Provide the (X, Y) coordinate of the cell's center where the given text is located.  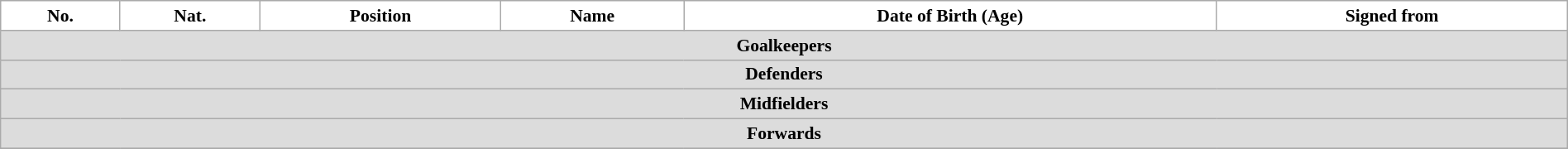
Goalkeepers (784, 46)
Midfielders (784, 104)
Defenders (784, 74)
Forwards (784, 134)
Signed from (1392, 16)
No. (60, 16)
Date of Birth (Age) (950, 16)
Nat. (190, 16)
Position (380, 16)
Name (592, 16)
